Return (X, Y) of the center of cell containing provided text 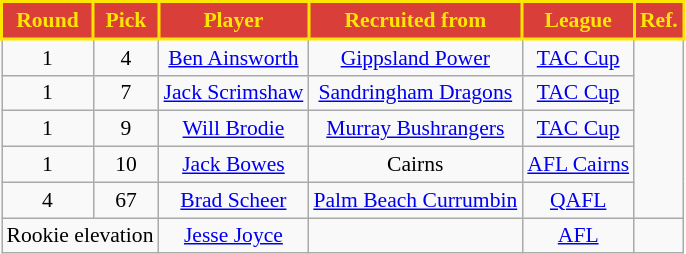
Murray Bushrangers (415, 129)
Jesse Joyce (234, 236)
Jack Bowes (234, 165)
Ref. (658, 20)
9 (126, 129)
Rookie elevation (80, 236)
League (578, 20)
Brad Scheer (234, 200)
Palm Beach Currumbin (415, 200)
10 (126, 165)
Pick (126, 20)
Recruited from (415, 20)
7 (126, 93)
67 (126, 200)
Cairns (415, 165)
Ben Ainsworth (234, 57)
Jack Scrimshaw (234, 93)
Will Brodie (234, 129)
Gippsland Power (415, 57)
AFL (578, 236)
Player (234, 20)
AFL Cairns (578, 165)
Round (48, 20)
QAFL (578, 200)
Sandringham Dragons (415, 93)
